Detect which cell encompasses the target text, then output its [X, Y] center coordinate. 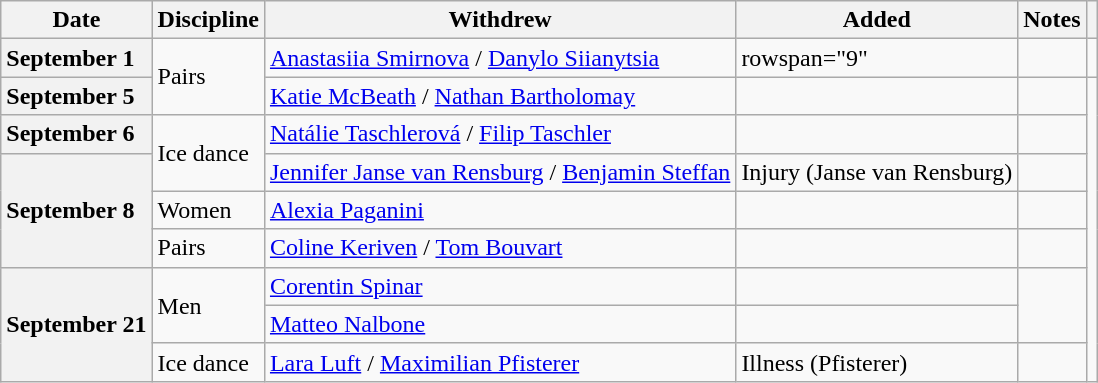
Coline Keriven / Tom Bouvart [500, 248]
September 21 [76, 324]
September 8 [76, 210]
Jennifer Janse van Rensburg / Benjamin Steffan [500, 172]
Date [76, 20]
September 5 [76, 96]
September 1 [76, 58]
Lara Luft / Maximilian Pfisterer [500, 362]
Discipline [208, 20]
Illness (Pfisterer) [877, 362]
September 6 [76, 134]
Withdrew [500, 20]
Men [208, 305]
rowspan="9" [877, 58]
Women [208, 210]
Injury (Janse van Rensburg) [877, 172]
Natálie Taschlerová / Filip Taschler [500, 134]
Added [877, 20]
Corentin Spinar [500, 286]
Matteo Nalbone [500, 324]
Notes [1052, 20]
Katie McBeath / Nathan Bartholomay [500, 96]
Anastasiia Smirnova / Danylo Siianytsia [500, 58]
Alexia Paganini [500, 210]
